Return [X, Y] of the center of cell containing provided text 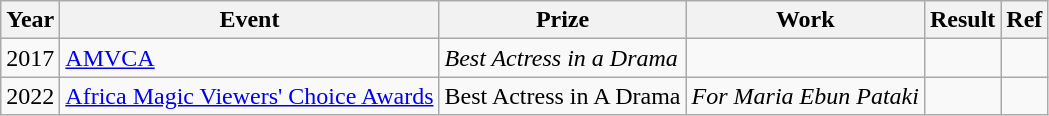
2022 [30, 96]
Africa Magic Viewers' Choice Awards [250, 96]
Best Actress in a Drama [562, 58]
Event [250, 20]
For Maria Ebun Pataki [805, 96]
Ref [1024, 20]
Result [962, 20]
Work [805, 20]
Prize [562, 20]
AMVCA [250, 58]
Best Actress in A Drama [562, 96]
2017 [30, 58]
Year [30, 20]
